Detect which cell encompasses the target text, then output its [x, y] center coordinate. 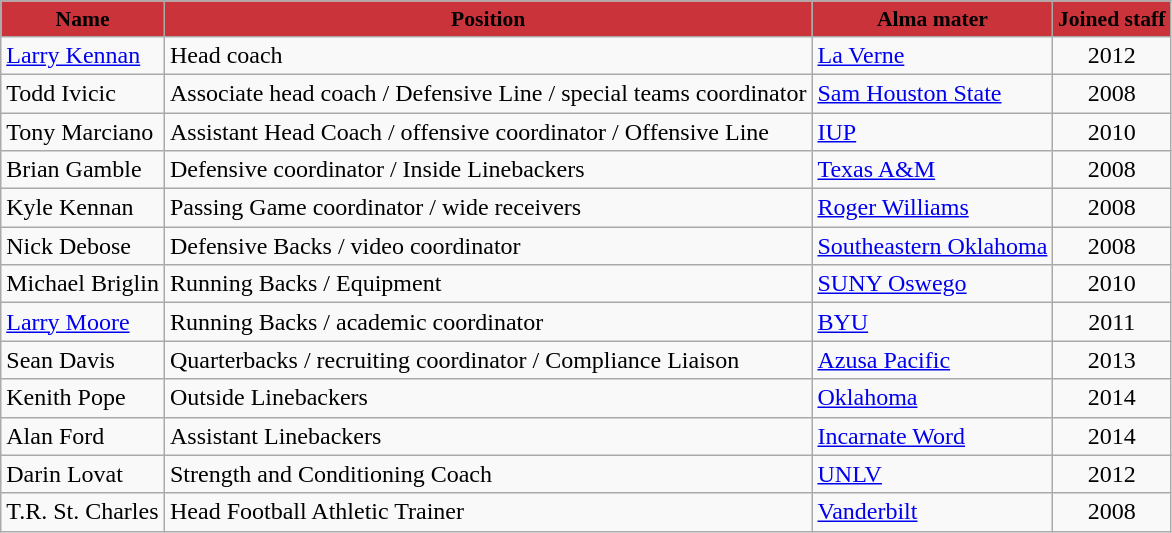
La Verne [932, 55]
Sam Houston State [932, 93]
SUNY Oswego [932, 284]
Defensive coordinator / Inside Linebackers [488, 170]
Assistant Head Coach / offensive coordinator / Offensive Line [488, 131]
Larry Moore [83, 322]
Darin Lovat [83, 474]
Joined staff [1112, 19]
Position [488, 19]
Head coach [488, 55]
Texas A&M [932, 170]
IUP [932, 131]
T.R. St. Charles [83, 512]
Vanderbilt [932, 512]
Running Backs / academic coordinator [488, 322]
Nick Debose [83, 246]
Name [83, 19]
Head Football Athletic Trainer [488, 512]
Roger Williams [932, 208]
2011 [1112, 322]
Alma mater [932, 19]
Southeastern Oklahoma [932, 246]
Incarnate Word [932, 436]
Kyle Kennan [83, 208]
Assistant Linebackers [488, 436]
Sean Davis [83, 360]
Running Backs / Equipment [488, 284]
Strength and Conditioning Coach [488, 474]
2013 [1112, 360]
Defensive Backs / video coordinator [488, 246]
Alan Ford [83, 436]
BYU [932, 322]
Azusa Pacific [932, 360]
Todd Ivicic [83, 93]
Quarterbacks / recruiting coordinator / Compliance Liaison [488, 360]
Oklahoma [932, 398]
Brian Gamble [83, 170]
Kenith Pope [83, 398]
UNLV [932, 474]
Tony Marciano [83, 131]
Michael Briglin [83, 284]
Larry Kennan [83, 55]
Passing Game coordinator / wide receivers [488, 208]
Outside Linebackers [488, 398]
Associate head coach / Defensive Line / special teams coordinator [488, 93]
